Detect which cell encompasses the target text, then output its (x, y) center coordinate. 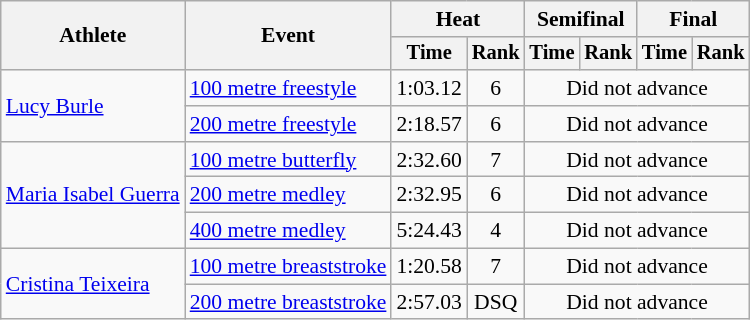
DSQ (496, 302)
200 metre medley (288, 195)
Maria Isabel Guerra (93, 196)
Final (693, 19)
100 metre breaststroke (288, 267)
2:32.95 (428, 195)
1:03.12 (428, 88)
400 metre medley (288, 231)
Cristina Teixeira (93, 284)
Athlete (93, 36)
100 metre butterfly (288, 160)
100 metre freestyle (288, 88)
5:24.43 (428, 231)
Heat (458, 19)
2:32.60 (428, 160)
4 (496, 231)
2:57.03 (428, 302)
2:18.57 (428, 124)
Lucy Burle (93, 106)
1:20.58 (428, 267)
Semifinal (581, 19)
200 metre freestyle (288, 124)
Event (288, 36)
200 metre breaststroke (288, 302)
